Detect which cell encompasses the target text, then output its [x, y] center coordinate. 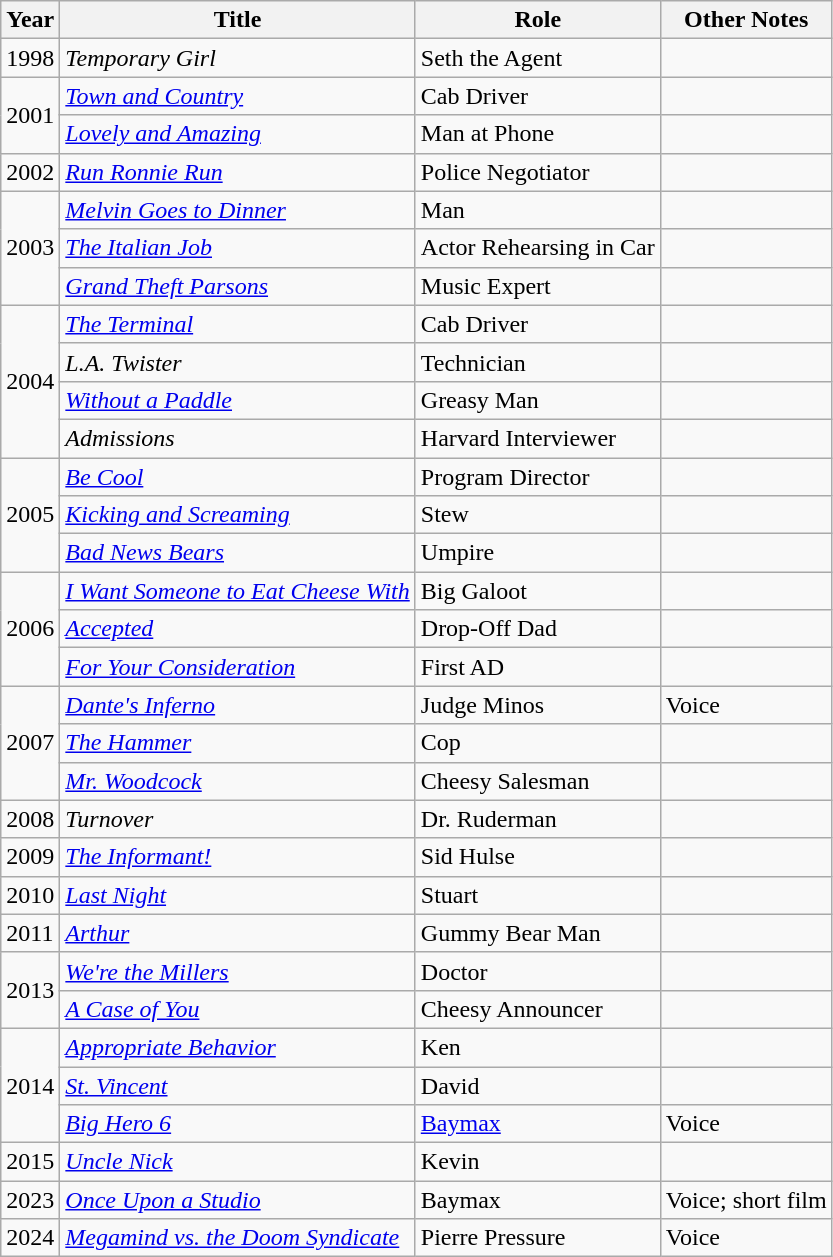
2008 [30, 819]
Once Upon a Studio [238, 1200]
First AD [538, 667]
A Case of You [238, 1009]
Kevin [538, 1162]
Judge Minos [538, 705]
Big Hero 6 [238, 1124]
I Want Someone to Eat Cheese With [238, 591]
Actor Rehearsing in Car [538, 248]
Role [538, 20]
Man at Phone [538, 134]
Man [538, 210]
Uncle Nick [238, 1162]
For Your Consideration [238, 667]
Year [30, 20]
Dante's Inferno [238, 705]
Town and Country [238, 96]
Be Cool [238, 477]
Admissions [238, 438]
Megamind vs. the Doom Syndicate [238, 1238]
Kicking and Screaming [238, 515]
Stuart [538, 895]
Melvin Goes to Dinner [238, 210]
The Informant! [238, 857]
Without a Paddle [238, 400]
The Italian Job [238, 248]
Temporary Girl [238, 58]
Grand Theft Parsons [238, 286]
Appropriate Behavior [238, 1047]
2005 [30, 515]
Arthur [238, 933]
The Hammer [238, 743]
Music Expert [538, 286]
L.A. Twister [238, 362]
1998 [30, 58]
2009 [30, 857]
2023 [30, 1200]
Technician [538, 362]
Dr. Ruderman [538, 819]
Seth the Agent [538, 58]
2011 [30, 933]
2014 [30, 1085]
Drop-Off Dad [538, 629]
Cop [538, 743]
Sid Hulse [538, 857]
Pierre Pressure [538, 1238]
Voice; short film [746, 1200]
Cheesy Announcer [538, 1009]
2015 [30, 1162]
Accepted [238, 629]
We're the Millers [238, 971]
Program Director [538, 477]
2001 [30, 115]
Turnover [238, 819]
2013 [30, 990]
Mr. Woodcock [238, 781]
Harvard Interviewer [538, 438]
Last Night [238, 895]
Big Galoot [538, 591]
Lovely and Amazing [238, 134]
2010 [30, 895]
Stew [538, 515]
Greasy Man [538, 400]
Police Negotiator [538, 172]
Gummy Bear Man [538, 933]
2024 [30, 1238]
Ken [538, 1047]
Cheesy Salesman [538, 781]
St. Vincent [238, 1085]
Run Ronnie Run [238, 172]
2006 [30, 629]
Umpire [538, 553]
Other Notes [746, 20]
Title [238, 20]
Doctor [538, 971]
2004 [30, 381]
2003 [30, 248]
2007 [30, 743]
David [538, 1085]
Bad News Bears [238, 553]
The Terminal [238, 324]
2002 [30, 172]
